Detect which cell encompasses the target text, then output its (x, y) center coordinate. 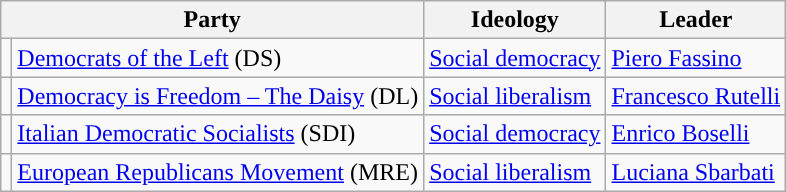
Leader (696, 20)
Piero Fassino (696, 58)
European Republicans Movement (MRE) (218, 172)
Italian Democratic Socialists (SDI) (218, 134)
Francesco Rutelli (696, 96)
Democracy is Freedom – The Daisy (DL) (218, 96)
Democrats of the Left (DS) (218, 58)
Luciana Sbarbati (696, 172)
Ideology (515, 20)
Enrico Boselli (696, 134)
Party (212, 20)
